Determine the (X, Y) coordinate at the center of the cell enclosing the given text.  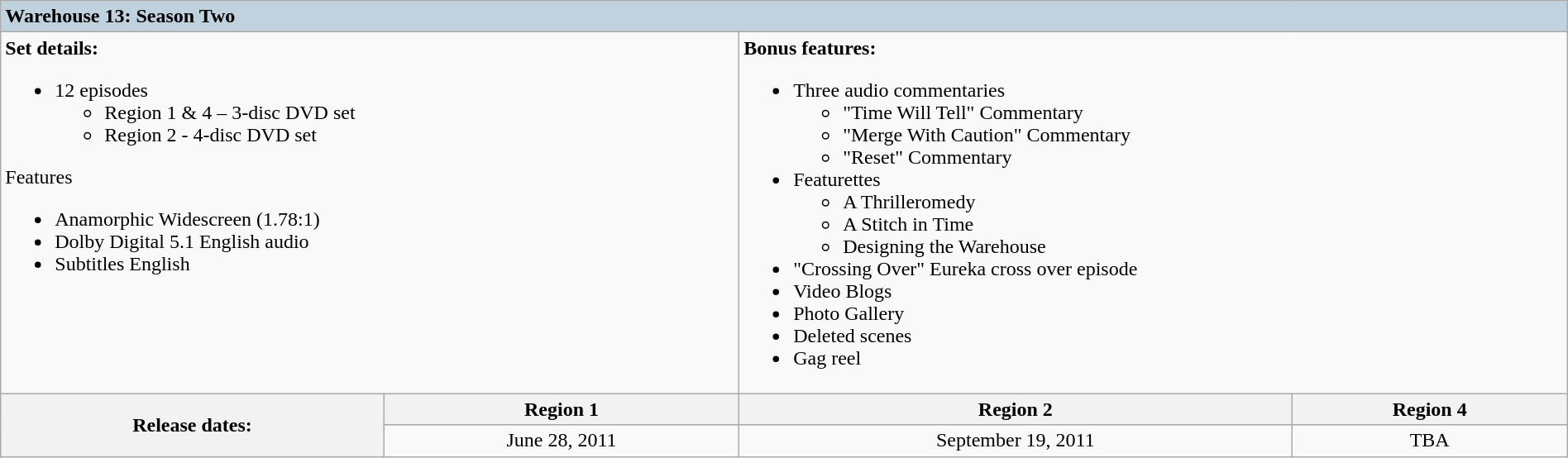
Region 1 (561, 409)
Region 2 (1016, 409)
TBA (1429, 441)
Release dates: (193, 425)
September 19, 2011 (1016, 441)
Region 4 (1429, 409)
Warehouse 13: Season Two (784, 17)
June 28, 2011 (561, 441)
